Detect which cell encompasses the target text, then output its [x, y] center coordinate. 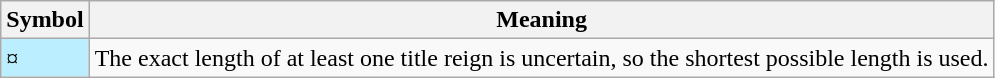
Symbol [45, 20]
¤ [45, 58]
Meaning [542, 20]
The exact length of at least one title reign is uncertain, so the shortest possible length is used. [542, 58]
